Locate the cell with the specified text and output its [x, y] center coordinate. 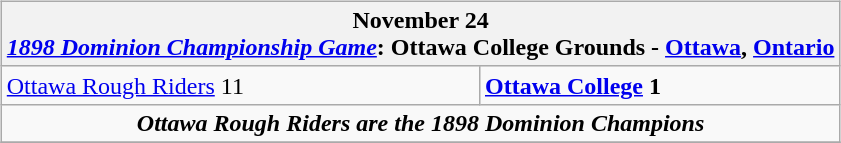
Ottawa Rough Riders are the 1898 Dominion Champions [420, 123]
Ottawa Rough Riders 11 [240, 85]
Ottawa College 1 [659, 85]
November 241898 Dominion Championship Game: Ottawa College Grounds - Ottawa, Ontario [420, 34]
